Output the [X, Y] coordinate of the center of the cell containing the given text.  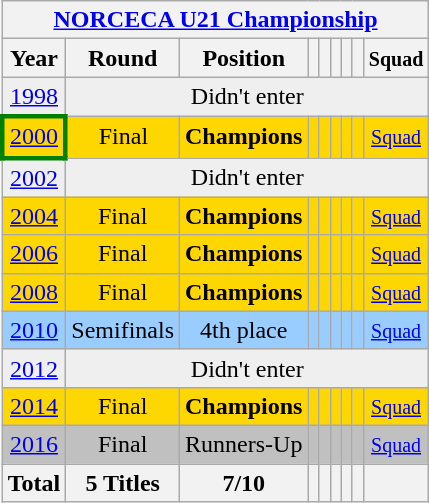
Round [123, 58]
Total [34, 483]
NORCECA U21 Championship [216, 20]
2010 [34, 330]
Position [244, 58]
2004 [34, 216]
2014 [34, 406]
2012 [34, 368]
2006 [34, 254]
2008 [34, 292]
2000 [34, 136]
2002 [34, 178]
Semifinals [123, 330]
7/10 [244, 483]
Runners-Up [244, 444]
Year [34, 58]
4th place [244, 330]
5 Titles [123, 483]
1998 [34, 97]
2016 [34, 444]
